Detect which cell encompasses the target text, then output its [x, y] center coordinate. 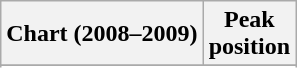
Peakposition [249, 34]
Chart (2008–2009) [102, 34]
